Locate the cell with the specified text and output its (x, y) center coordinate. 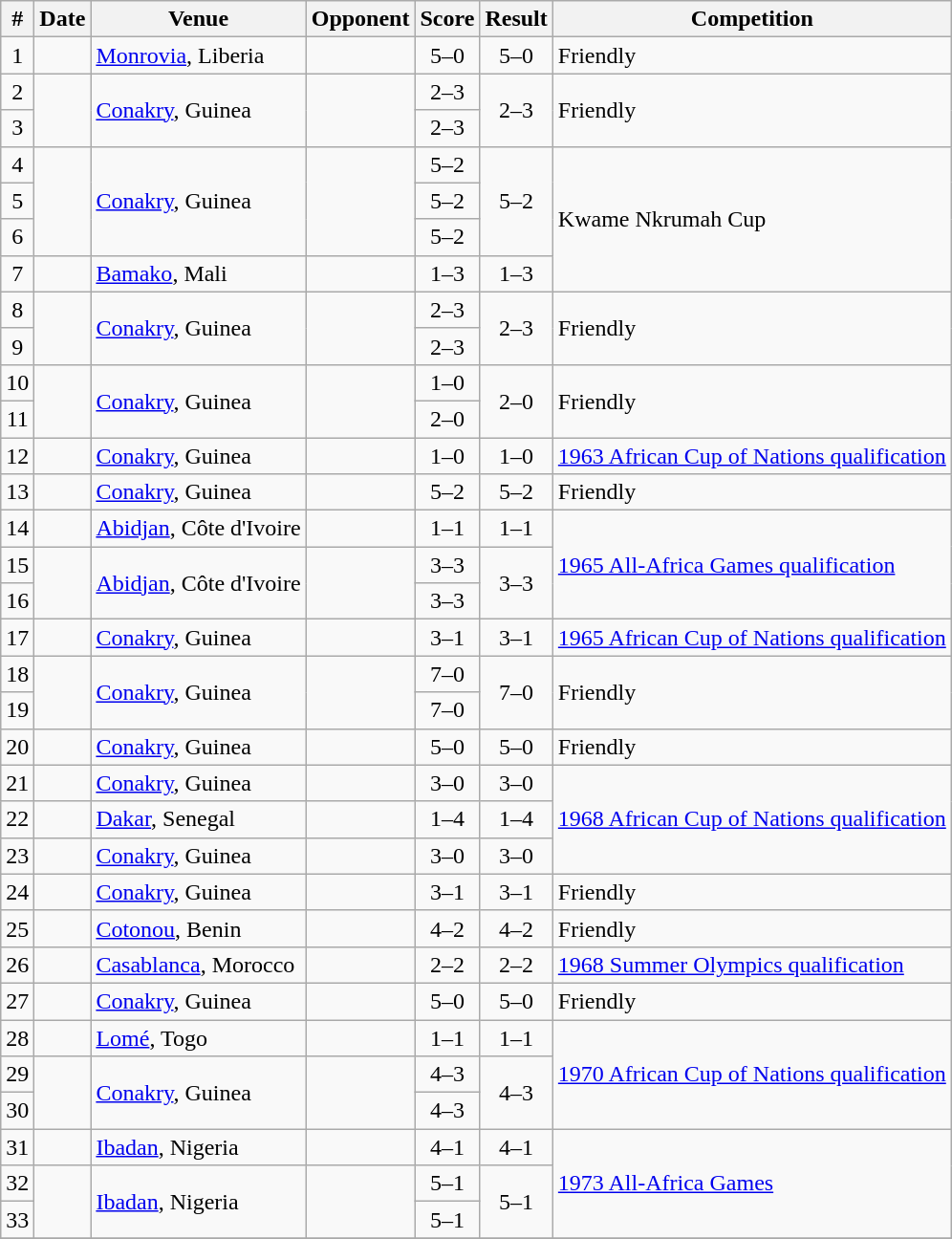
Score (447, 19)
14 (17, 529)
15 (17, 565)
9 (17, 346)
Bamako, Mali (199, 273)
31 (17, 1147)
13 (17, 492)
17 (17, 638)
29 (17, 1075)
10 (17, 382)
# (17, 19)
1970 African Cup of Nations qualification (751, 1074)
28 (17, 1037)
6 (17, 237)
1968 African Cup of Nations qualification (751, 819)
12 (17, 456)
Dakar, Senegal (199, 819)
18 (17, 674)
7 (17, 273)
19 (17, 710)
11 (17, 419)
3 (17, 128)
1963 African Cup of Nations qualification (751, 456)
Kwame Nkrumah Cup (751, 219)
8 (17, 310)
1965 All-Africa Games qualification (751, 565)
Monrovia, Liberia (199, 55)
1965 African Cup of Nations qualification (751, 638)
30 (17, 1111)
Opponent (360, 19)
16 (17, 601)
21 (17, 783)
2 (17, 92)
Competition (751, 19)
Venue (199, 19)
4 (17, 164)
Cotonou, Benin (199, 928)
33 (17, 1220)
1968 Summer Olympics qualification (751, 965)
Lomé, Togo (199, 1037)
24 (17, 892)
1 (17, 55)
25 (17, 928)
23 (17, 856)
Result (516, 19)
32 (17, 1184)
5 (17, 201)
Casablanca, Morocco (199, 965)
26 (17, 965)
27 (17, 1001)
Date (63, 19)
1973 All-Africa Games (751, 1184)
22 (17, 819)
20 (17, 747)
